Detect which cell encompasses the target text, then output its [x, y] center coordinate. 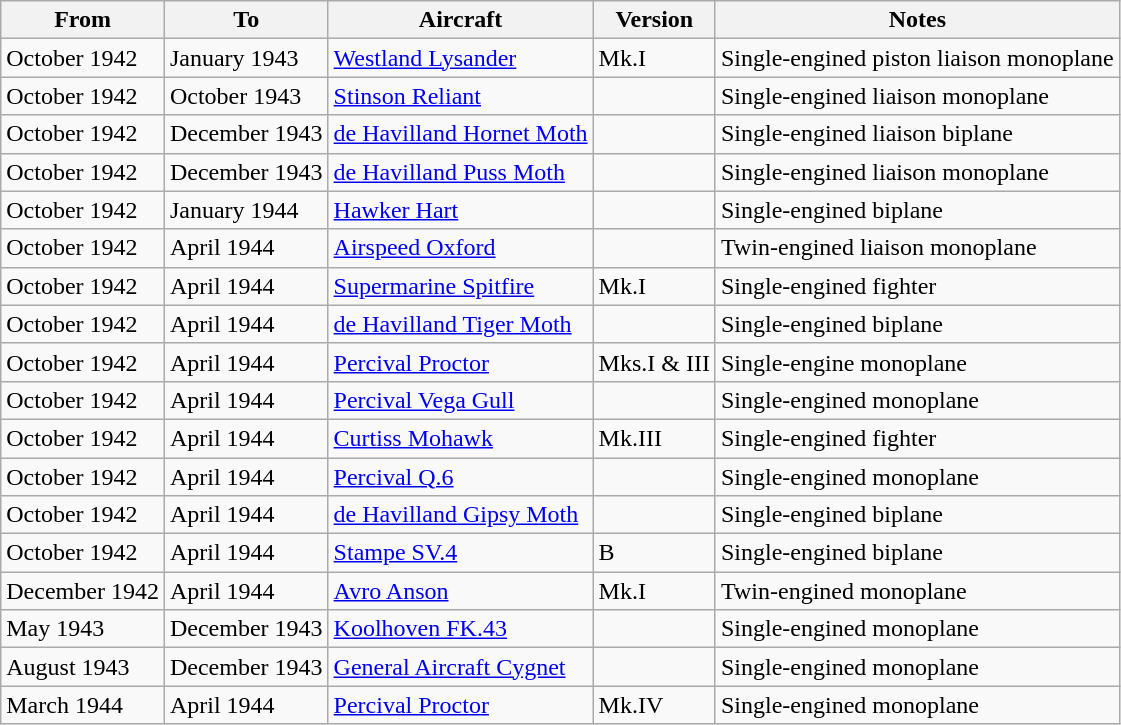
Supermarine Spitfire [460, 286]
Aircraft [460, 20]
May 1943 [83, 629]
B [654, 553]
Mk.III [654, 438]
de Havilland Puss Moth [460, 172]
Single-engined piston liaison monoplane [917, 58]
To [246, 20]
From [83, 20]
de Havilland Hornet Moth [460, 134]
January 1943 [246, 58]
de Havilland Tiger Moth [460, 324]
Version [654, 20]
Curtiss Mohawk [460, 438]
Twin-engined liaison monoplane [917, 248]
Avro Anson [460, 591]
Mk.IV [654, 705]
Notes [917, 20]
Westland Lysander [460, 58]
Stinson Reliant [460, 96]
Twin-engined monoplane [917, 591]
March 1944 [83, 705]
Mks.I & III [654, 362]
Koolhoven FK.43 [460, 629]
Single-engined liaison biplane [917, 134]
Stampe SV.4 [460, 553]
de Havilland Gipsy Moth [460, 515]
Percival Vega Gull [460, 400]
Percival Q.6 [460, 477]
General Aircraft Cygnet [460, 667]
October 1943 [246, 96]
Hawker Hart [460, 210]
Single-engine monoplane [917, 362]
August 1943 [83, 667]
December 1942 [83, 591]
January 1944 [246, 210]
Airspeed Oxford [460, 248]
